Scan for the cell matching the given text and deliver its [x, y] coordinate at center. 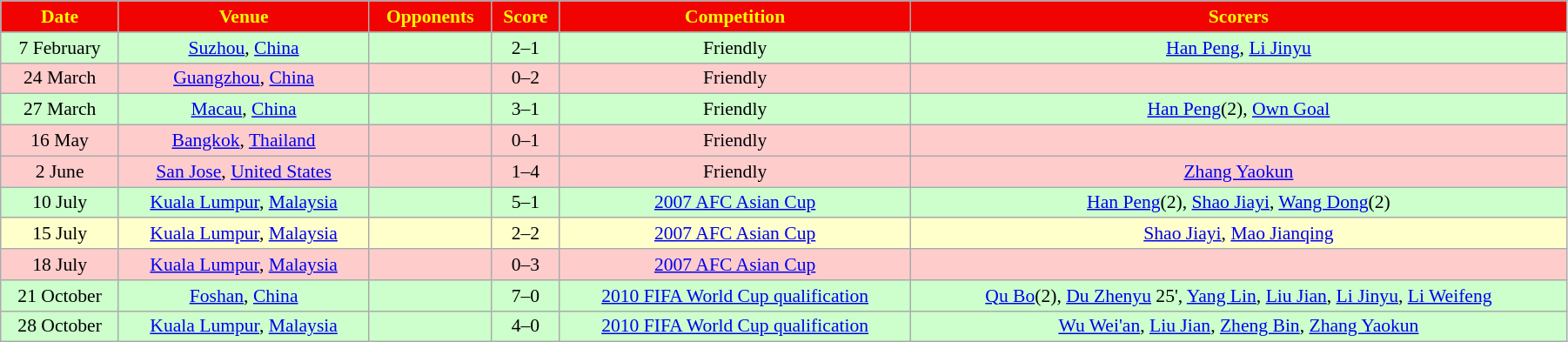
16 May [60, 141]
Score [526, 17]
21 October [60, 296]
10 July [60, 203]
Foshan, China [244, 296]
28 October [60, 326]
27 March [60, 110]
2–2 [526, 234]
Guangzhou, China [244, 78]
5–1 [526, 203]
2–1 [526, 48]
15 July [60, 234]
4–0 [526, 326]
San Jose, United States [244, 171]
2 June [60, 171]
7–0 [526, 296]
24 March [60, 78]
Suzhou, China [244, 48]
0–1 [526, 141]
0–3 [526, 265]
7 February [60, 48]
Han Peng(2), Shao Jiayi, Wang Dong(2) [1238, 203]
Scorers [1238, 17]
Han Peng, Li Jinyu [1238, 48]
Zhang Yaokun [1238, 171]
18 July [60, 265]
Bangkok, Thailand [244, 141]
Competition [734, 17]
Wu Wei'an, Liu Jian, Zheng Bin, Zhang Yaokun [1238, 326]
0–2 [526, 78]
Date [60, 17]
1–4 [526, 171]
Han Peng(2), Own Goal [1238, 110]
Qu Bo(2), Du Zhenyu 25', Yang Lin, Liu Jian, Li Jinyu, Li Weifeng [1238, 296]
Opponents [430, 17]
Shao Jiayi, Mao Jianqing [1238, 234]
3–1 [526, 110]
Venue [244, 17]
Macau, China [244, 110]
